Output the [x, y] coordinate of the center of the cell containing the given text.  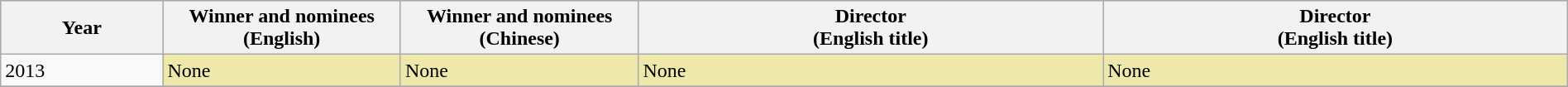
Year [82, 28]
2013 [82, 70]
Winner and nominees(English) [282, 28]
Winner and nominees(Chinese) [519, 28]
